From the cell containing the given text, extract its center point as [x, y] coordinate. 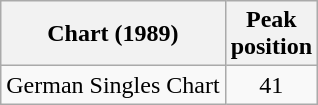
German Singles Chart [113, 85]
41 [271, 85]
Chart (1989) [113, 34]
Peakposition [271, 34]
